Find where the given text appears and provide that cell's center as [x, y] coordinate. 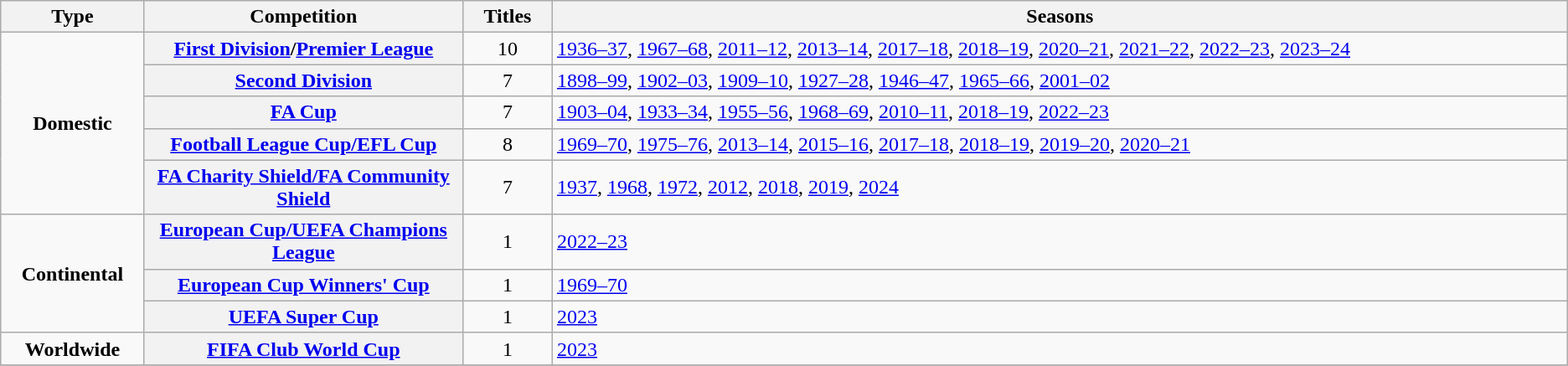
UEFA Super Cup [303, 317]
Seasons [1060, 17]
Type [72, 17]
1936–37, 1967–68, 2011–12, 2013–14, 2017–18, 2018–19, 2020–21, 2021–22, 2022–23, 2023–24 [1060, 49]
Football League Cup/EFL Cup [303, 144]
1969–70, 1975–76, 2013–14, 2015–16, 2017–18, 2018–19, 2019–20, 2020–21 [1060, 144]
Worldwide [72, 348]
2022–23 [1060, 241]
Competition [303, 17]
European Cup Winners' Cup [303, 285]
First Division/Premier League [303, 49]
European Cup/UEFA Champions League [303, 241]
FIFA Club World Cup [303, 348]
1969–70 [1060, 285]
1898–99, 1902–03, 1909–10, 1927–28, 1946–47, 1965–66, 2001–02 [1060, 80]
8 [508, 144]
1937, 1968, 1972, 2012, 2018, 2019, 2024 [1060, 188]
Domestic [72, 124]
Second Division [303, 80]
Titles [508, 17]
10 [508, 49]
FA Charity Shield/FA Community Shield [303, 188]
FA Cup [303, 112]
Continental [72, 273]
1903–04, 1933–34, 1955–56, 1968–69, 2010–11, 2018–19, 2022–23 [1060, 112]
